Return [x, y] of the center of cell containing provided text 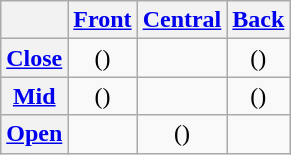
Front [102, 20]
Central [182, 20]
Back [258, 20]
Open [34, 134]
Close [34, 58]
Mid [34, 96]
